From the cell containing the given text, extract its center point as (X, Y) coordinate. 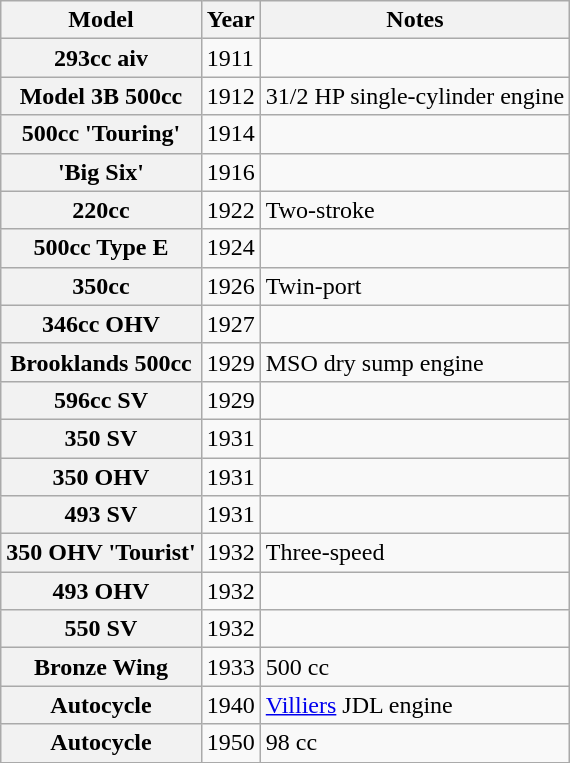
493 SV (101, 515)
350 SV (101, 438)
1927 (230, 324)
1950 (230, 743)
Villiers JDL engine (414, 705)
Three-speed (414, 553)
1911 (230, 58)
350cc (101, 286)
500cc 'Touring' (101, 134)
1912 (230, 96)
493 OHV (101, 591)
220cc (101, 210)
98 cc (414, 743)
1916 (230, 172)
596cc SV (101, 400)
1922 (230, 210)
1914 (230, 134)
293cc aiv (101, 58)
350 OHV 'Tourist' (101, 553)
500 cc (414, 667)
1924 (230, 248)
Bronze Wing (101, 667)
'Big Six' (101, 172)
MSO dry sump engine (414, 362)
1933 (230, 667)
Brooklands 500cc (101, 362)
Model (101, 20)
Model 3B 500cc (101, 96)
31/2 HP single-cylinder engine (414, 96)
500cc Type E (101, 248)
Year (230, 20)
1926 (230, 286)
350 OHV (101, 477)
Notes (414, 20)
Two-stroke (414, 210)
346cc OHV (101, 324)
550 SV (101, 629)
Twin-port (414, 286)
1940 (230, 705)
